Find where the given text appears and provide that cell's center as (X, Y) coordinate. 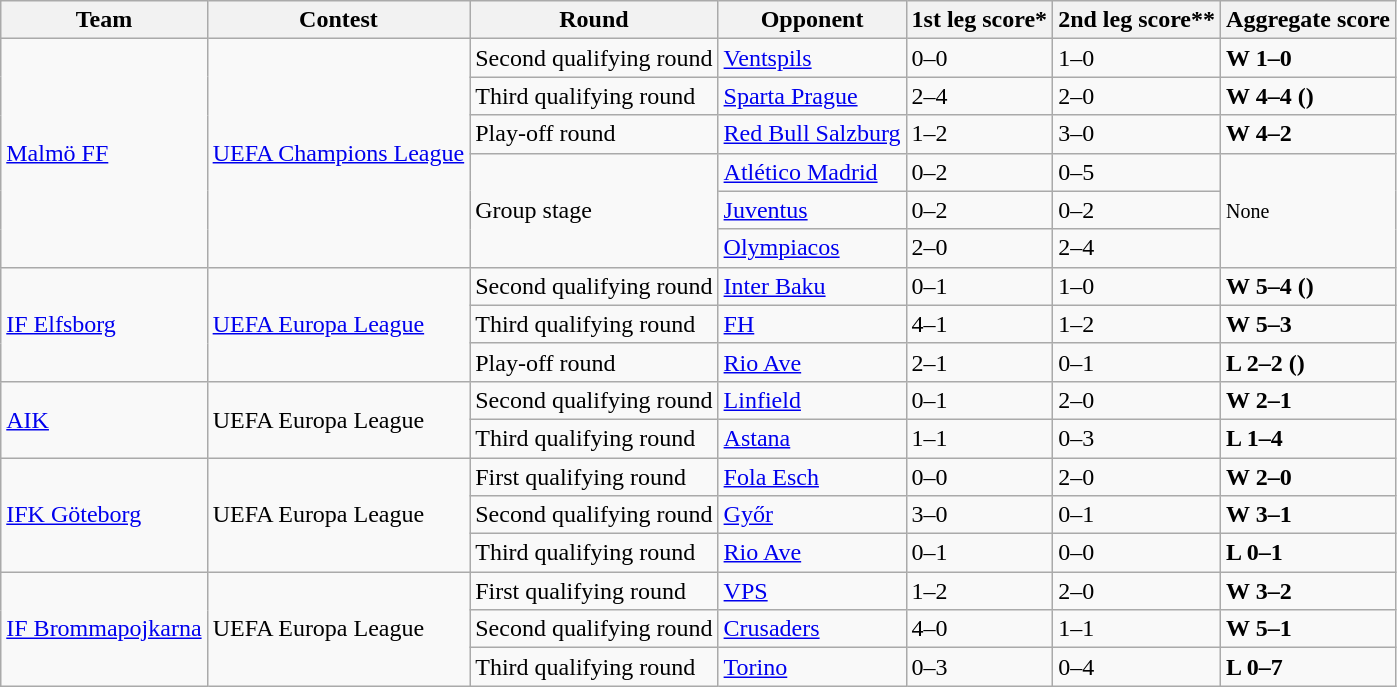
Group stage (594, 210)
VPS (812, 591)
0–5 (1137, 172)
Team (104, 20)
W 3–1 (1308, 515)
IF Brommapojkarna (104, 629)
W 2–0 (1308, 477)
IFK Göteborg (104, 515)
AIK (104, 419)
Inter Baku (812, 286)
L 0–7 (1308, 667)
Contest (338, 20)
Sparta Prague (812, 96)
4–1 (980, 324)
L 0–1 (1308, 553)
Astana (812, 438)
W 4–2 (1308, 134)
1st leg score* (980, 20)
Győr (812, 515)
Linfield (812, 400)
W 2–1 (1308, 400)
W 3–2 (1308, 591)
W 5–4 () (1308, 286)
W 1–0 (1308, 58)
Torino (812, 667)
Opponent (812, 20)
Aggregate score (1308, 20)
Ventspils (812, 58)
Atlético Madrid (812, 172)
0–4 (1137, 667)
Olympiacos (812, 248)
Crusaders (812, 629)
Juventus (812, 210)
IF Elfsborg (104, 324)
FH (812, 324)
W 5–1 (1308, 629)
Malmö FF (104, 153)
Red Bull Salzburg (812, 134)
None (1308, 210)
L 2–2 () (1308, 362)
W 5–3 (1308, 324)
2nd leg score** (1137, 20)
W 4–4 () (1308, 96)
Fola Esch (812, 477)
4–0 (980, 629)
L 1–4 (1308, 438)
UEFA Champions League (338, 153)
2–1 (980, 362)
Round (594, 20)
